Locate the cell with the specified text and output its [X, Y] center coordinate. 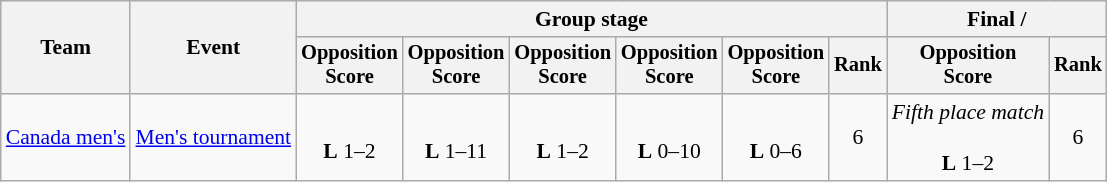
Final / [997, 19]
L 0–10 [670, 138]
Event [213, 48]
Canada men's [66, 138]
Fifth place matchL 1–2 [968, 138]
L 0–6 [776, 138]
Men's tournament [213, 138]
Group stage [592, 19]
Team [66, 48]
L 1–11 [456, 138]
